Return the (x, y) coordinate for the center point of the cell that contains the specified text.  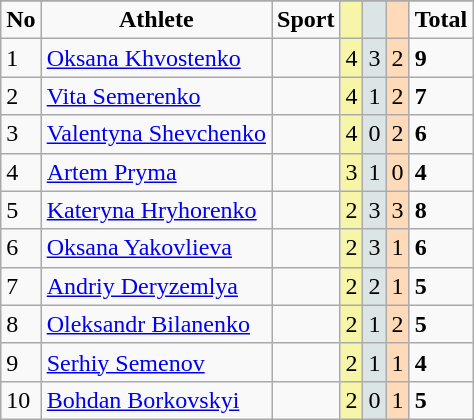
Athlete (156, 20)
10 (21, 400)
Vita Semerenko (156, 96)
Andriy Deryzemlya (156, 286)
Oksana Yakovlieva (156, 248)
Oleksandr Bilanenko (156, 324)
Kateryna Hryhorenko (156, 210)
Sport (306, 20)
Total (441, 20)
Oksana Khvostenko (156, 58)
Serhiy Semenov (156, 362)
Artem Pryma (156, 172)
Valentyna Shevchenko (156, 134)
No (21, 20)
Bohdan Borkovskyi (156, 400)
